Determine the [X, Y] coordinate at the center of the cell enclosing the given text.  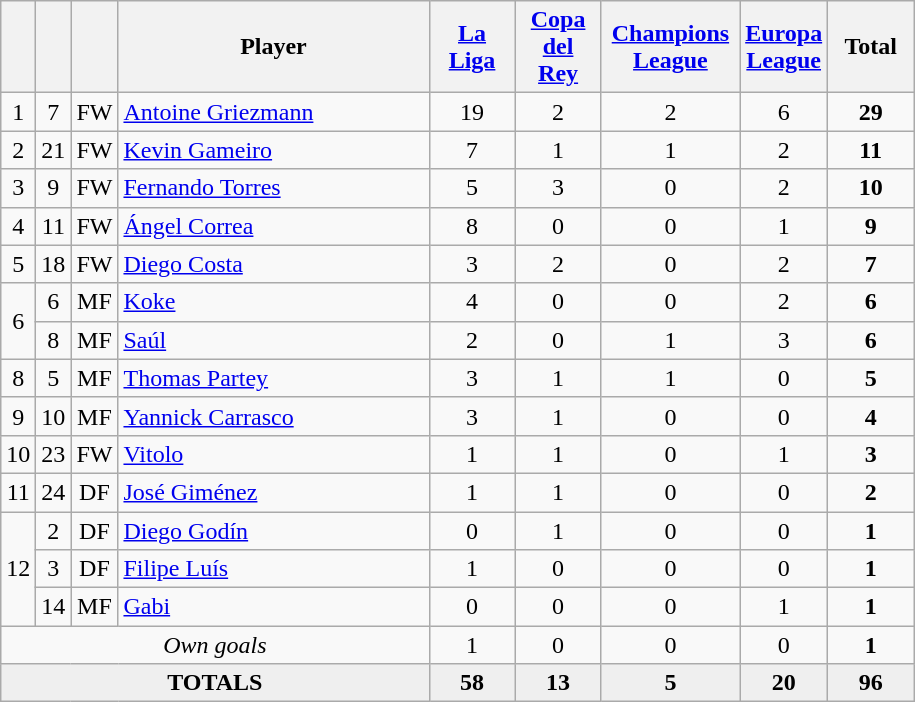
Koke [274, 302]
24 [54, 492]
Yannick Carrasco [274, 416]
58 [472, 683]
Kevin Gameiro [274, 150]
Champions League [670, 47]
12 [18, 569]
Player [274, 47]
14 [54, 607]
La Liga [472, 47]
18 [54, 264]
Total [871, 47]
Fernando Torres [274, 188]
23 [54, 454]
19 [472, 112]
Gabi [274, 607]
Filipe Luís [274, 569]
Ángel Correa [274, 226]
Diego Godín [274, 531]
Diego Costa [274, 264]
Saúl [274, 340]
Vitolo [274, 454]
20 [784, 683]
Thomas Partey [274, 378]
José Giménez [274, 492]
13 [558, 683]
Europa League [784, 47]
Antoine Griezmann [274, 112]
96 [871, 683]
Own goals [215, 645]
21 [54, 150]
29 [871, 112]
TOTALS [215, 683]
Copa del Rey [558, 47]
